Find where the given text appears and provide that cell's center as [X, Y] coordinate. 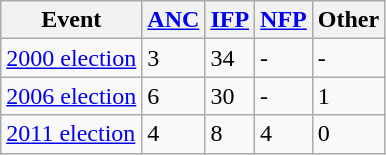
0 [348, 134]
1 [348, 96]
6 [174, 96]
Event [72, 20]
3 [174, 58]
NFP [284, 20]
34 [230, 58]
2011 election [72, 134]
30 [230, 96]
2000 election [72, 58]
Other [348, 20]
IFP [230, 20]
8 [230, 134]
ANC [174, 20]
2006 election [72, 96]
